Provide the (X, Y) coordinate of the cell's center where the given text is located.  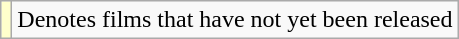
Denotes films that have not yet been released (235, 20)
